Return (X, Y) of the center of cell containing provided text 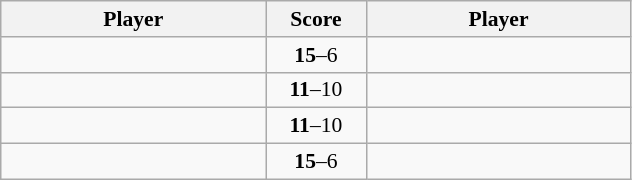
Score (316, 19)
